Return the [X, Y] coordinate for the center point of the cell that contains the specified text.  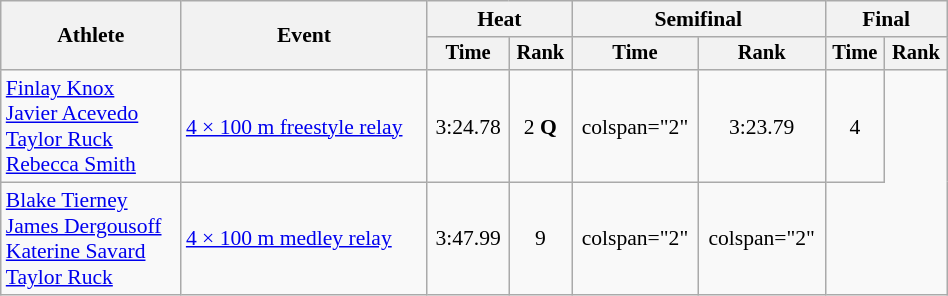
Heat [500, 19]
9 [540, 239]
Semifinal [698, 19]
Final [886, 19]
2 Q [540, 126]
Event [304, 36]
4 [855, 126]
4 × 100 m medley relay [304, 239]
Athlete [91, 36]
Blake Tierney James Dergousoff Katerine Savard Taylor Ruck [91, 239]
3:23.79 [762, 126]
3:47.99 [468, 239]
3:24.78 [468, 126]
Finlay Knox Javier Acevedo Taylor Ruck Rebecca Smith [91, 126]
4 × 100 m freestyle relay [304, 126]
